Identify which cell holds the provided text, then report its [X, Y] central coordinate. 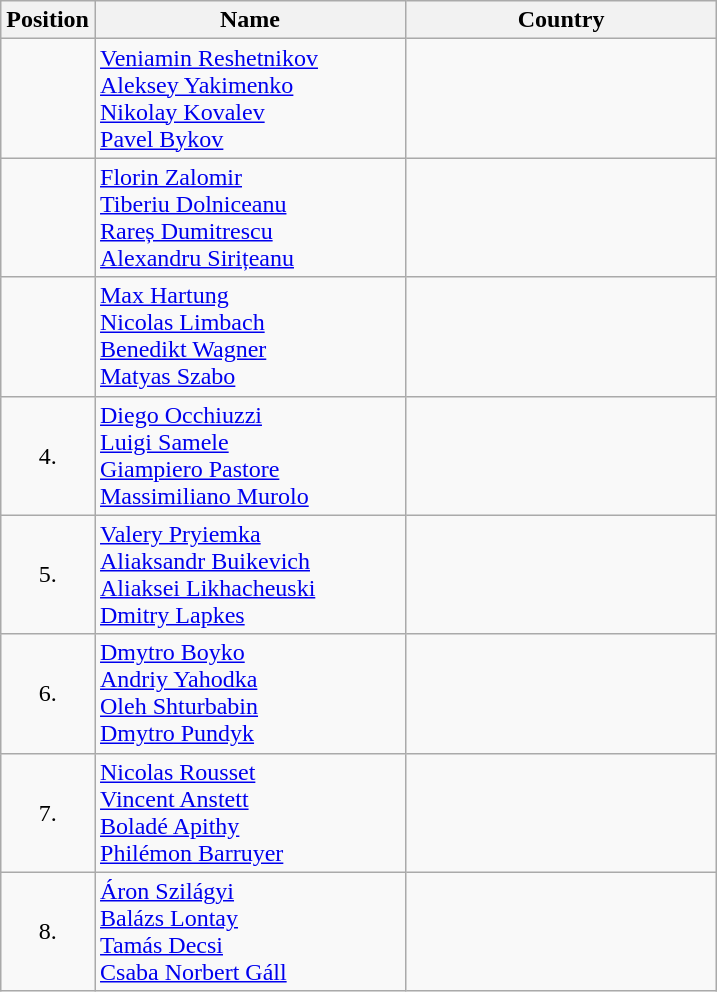
Max HartungNicolas LimbachBenedikt WagnerMatyas Szabo [250, 336]
Nicolas RoussetVincent AnstettBoladé ApithyPhilémon Barruyer [250, 812]
Veniamin ReshetnikovAleksey YakimenkoNikolay KovalevPavel Bykov [250, 98]
Position [48, 20]
Valery PryiemkaAliaksandr BuikevichAliaksei LikhacheuskiDmitry Lapkes [250, 574]
8. [48, 932]
Diego OcchiuzziLuigi SameleGiampiero PastoreMassimiliano Murolo [250, 456]
Dmytro BoykoAndriy YahodkaOleh ShturbabinDmytro Pundyk [250, 694]
Florin ZalomirTiberiu DolniceanuRareș DumitrescuAlexandru Sirițeanu [250, 218]
7. [48, 812]
6. [48, 694]
Name [250, 20]
Country [562, 20]
5. [48, 574]
Áron SzilágyiBalázs LontayTamás DecsiCsaba Norbert Gáll [250, 932]
4. [48, 456]
